Output the (X, Y) coordinate of the center of the cell containing the given text.  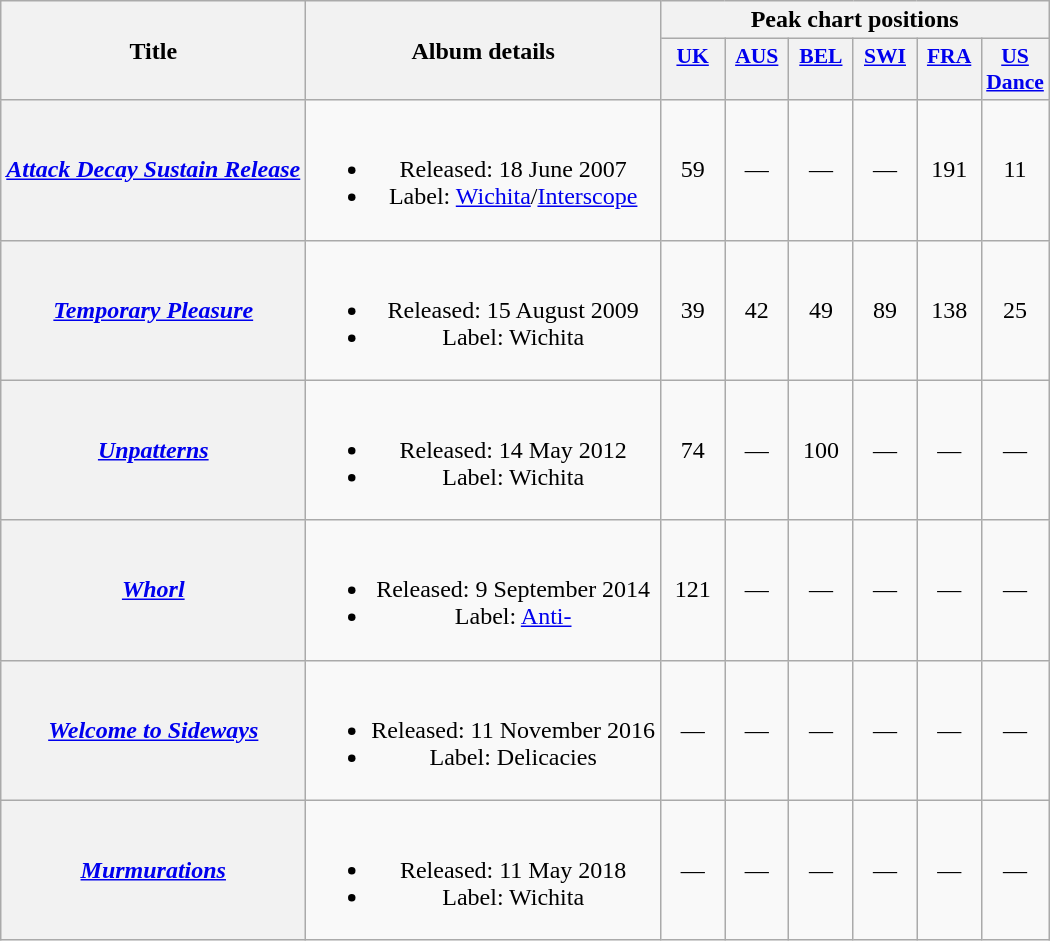
AUS (757, 70)
11 (1015, 170)
Title (154, 50)
191 (949, 170)
89 (885, 310)
138 (949, 310)
Released: 15 August 2009Label: Wichita (484, 310)
49 (821, 310)
39 (693, 310)
SWI (885, 70)
Released: 11 November 2016Label: Delicacies (484, 730)
Temporary Pleasure (154, 310)
Album details (484, 50)
74 (693, 450)
Whorl (154, 590)
59 (693, 170)
42 (757, 310)
Released: 9 September 2014Label: Anti- (484, 590)
Released: 18 June 2007Label: Wichita/Interscope (484, 170)
121 (693, 590)
UK (693, 70)
25 (1015, 310)
BEL (821, 70)
100 (821, 450)
Welcome to Sideways (154, 730)
FRA (949, 70)
Unpatterns (154, 450)
Released: 14 May 2012Label: Wichita (484, 450)
Peak chart positions (855, 20)
US Dance (1015, 70)
Attack Decay Sustain Release (154, 170)
Murmurations (154, 870)
Released: 11 May 2018Label: Wichita (484, 870)
